Identify which cell holds the provided text, then report its (x, y) central coordinate. 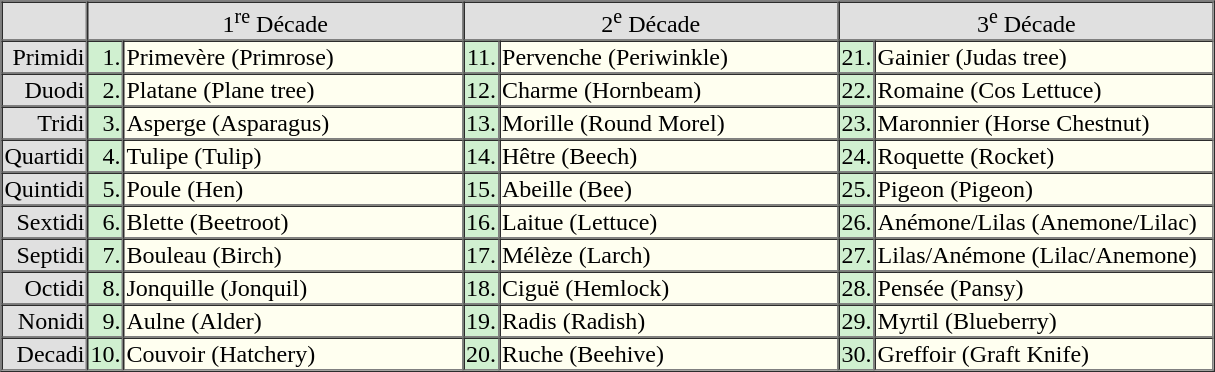
Tulipe (Tulip) (294, 156)
Abeille (Bee) (669, 190)
Hêtre (Beech) (669, 156)
26. (857, 222)
Maronnier (Horse Chestnut) (1045, 124)
Ruche (Beehive) (669, 354)
2e Décade (651, 22)
Anémone/Lilas (Anemone/Lilac) (1045, 222)
24. (857, 156)
16. (481, 222)
Octidi (45, 288)
20. (481, 354)
30. (857, 354)
Morille (Round Morel) (669, 124)
Myrtil (Blueberry) (1045, 322)
6. (106, 222)
13. (481, 124)
Gainier (Judas tree) (1045, 58)
Laitue (Lettuce) (669, 222)
15. (481, 190)
25. (857, 190)
21. (857, 58)
Primevère (Primrose) (294, 58)
Blette (Beetroot) (294, 222)
Asperge (Asparagus) (294, 124)
4. (106, 156)
28. (857, 288)
Decadi (45, 354)
Couvoir (Hatchery) (294, 354)
8. (106, 288)
Nonidi (45, 322)
Roquette (Rocket) (1045, 156)
3. (106, 124)
12. (481, 90)
23. (857, 124)
Pervenche (Periwinkle) (669, 58)
1. (106, 58)
1re Décade (276, 22)
Duodi (45, 90)
Primidi (45, 58)
Charme (Hornbeam) (669, 90)
27. (857, 256)
19. (481, 322)
Platane (Plane tree) (294, 90)
Septidi (45, 256)
Poule (Hen) (294, 190)
Sextidi (45, 222)
Ciguë (Hemlock) (669, 288)
Jonquille (Jonquil) (294, 288)
7. (106, 256)
Aulne (Alder) (294, 322)
Tridi (45, 124)
18. (481, 288)
10. (106, 354)
5. (106, 190)
11. (481, 58)
Quartidi (45, 156)
29. (857, 322)
Radis (Radish) (669, 322)
9. (106, 322)
Greffoir (Graft Knife) (1045, 354)
Romaine (Cos Lettuce) (1045, 90)
Pensée (Pansy) (1045, 288)
Mélèze (Larch) (669, 256)
17. (481, 256)
Bouleau (Birch) (294, 256)
2. (106, 90)
Quintidi (45, 190)
14. (481, 156)
3e Décade (1027, 22)
Pigeon (Pigeon) (1045, 190)
22. (857, 90)
Lilas/Anémone (Lilac/Anemone) (1045, 256)
